Output the (X, Y) coordinate of the center of the cell containing the given text.  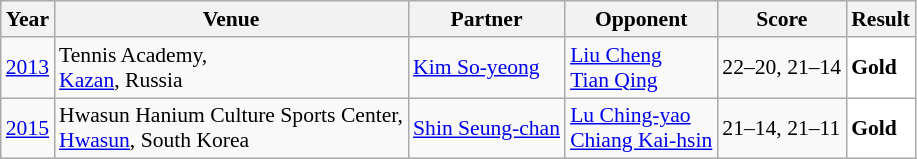
Tennis Academy,Kazan, Russia (231, 68)
Score (782, 19)
Result (880, 19)
22–20, 21–14 (782, 68)
Shin Seung-chan (486, 128)
Liu Cheng Tian Qing (641, 68)
2013 (28, 68)
21–14, 21–11 (782, 128)
Kim So-yeong (486, 68)
Lu Ching-yao Chiang Kai-hsin (641, 128)
Opponent (641, 19)
Hwasun Hanium Culture Sports Center,Hwasun, South Korea (231, 128)
2015 (28, 128)
Venue (231, 19)
Partner (486, 19)
Year (28, 19)
